Provide the [X, Y] coordinate of the cell's center where the given text is located.  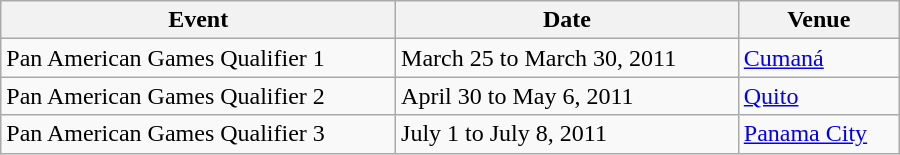
March 25 to March 30, 2011 [568, 58]
Event [198, 20]
July 1 to July 8, 2011 [568, 134]
Cumaná [818, 58]
Quito [818, 96]
Pan American Games Qualifier 3 [198, 134]
April 30 to May 6, 2011 [568, 96]
Date [568, 20]
Panama City [818, 134]
Pan American Games Qualifier 2 [198, 96]
Venue [818, 20]
Pan American Games Qualifier 1 [198, 58]
